Provide the (X, Y) coordinate of the cell's center where the given text is located.  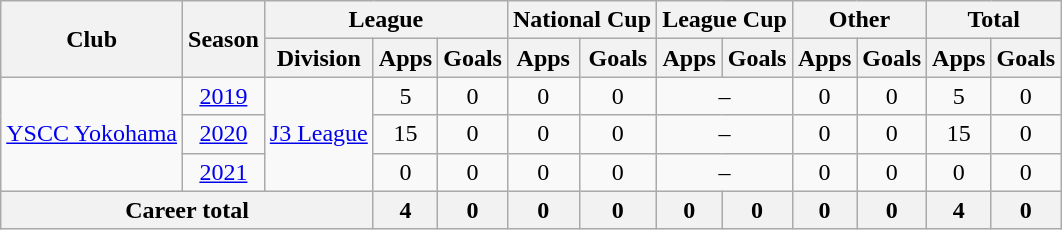
League Cup (725, 20)
YSCC Yokohama (92, 134)
League (386, 20)
Club (92, 39)
2020 (224, 134)
Other (859, 20)
Career total (188, 210)
2019 (224, 96)
2021 (224, 172)
Total (994, 20)
Season (224, 39)
Division (318, 58)
National Cup (582, 20)
J3 League (318, 134)
